Extract the (X, Y) coordinate from the center of the cell holding the provided text.  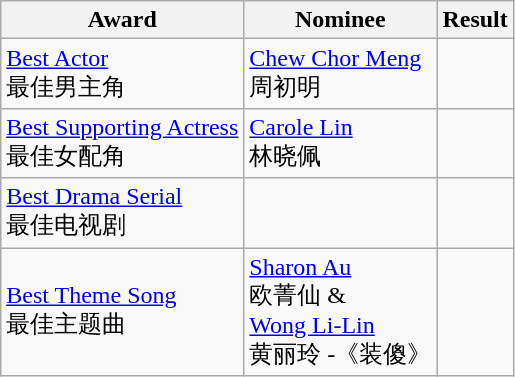
Chew Chor Meng 周初明 (340, 74)
Result (475, 20)
Sharon Au 欧菁仙 & Wong Li-Lin 黄丽玲 -《装傻》 (340, 312)
Best Actor 最佳男主角 (122, 74)
Award (122, 20)
Best Drama Serial 最佳电视剧 (122, 213)
Best Supporting Actress 最佳女配角 (122, 143)
Carole Lin 林晓佩 (340, 143)
Best Theme Song 最佳主题曲 (122, 312)
Nominee (340, 20)
